Extract the [x, y] coordinate from the center of the cell holding the provided text.  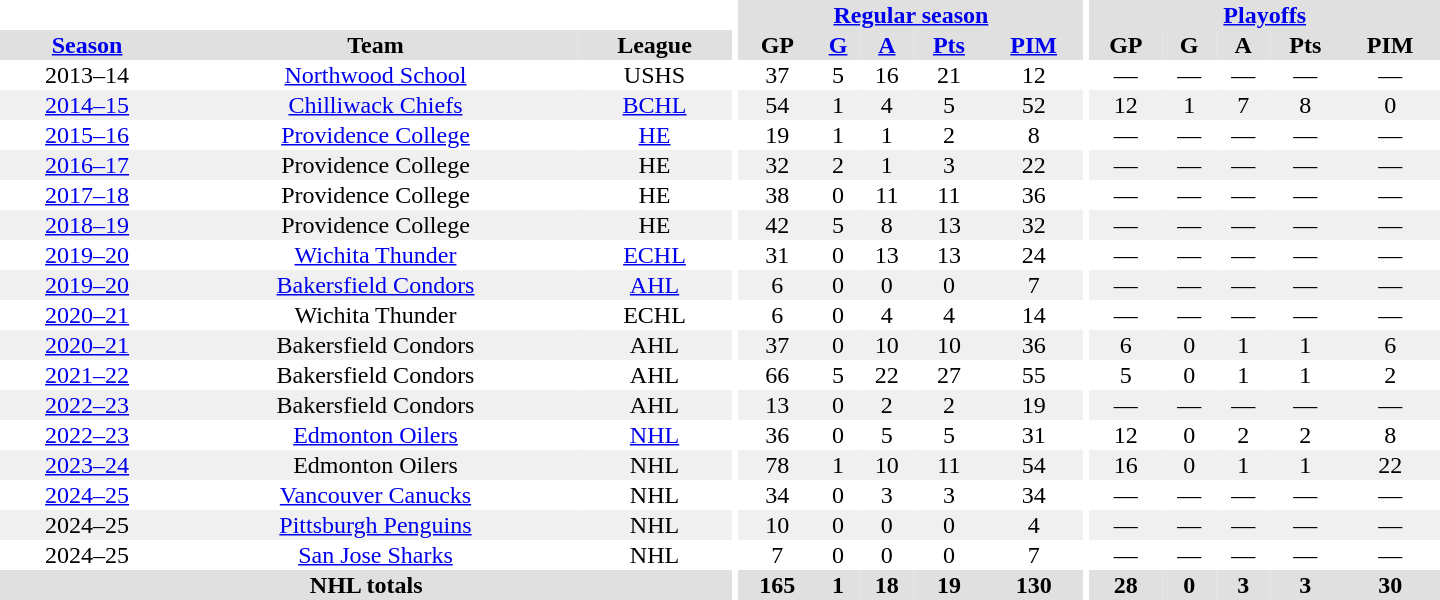
130 [1034, 585]
Northwood School [376, 75]
Playoffs [1264, 15]
18 [887, 585]
Season [87, 45]
66 [777, 375]
30 [1390, 585]
2013–14 [87, 75]
24 [1034, 255]
2016–17 [87, 165]
San Jose Sharks [376, 555]
Chilliwack Chiefs [376, 105]
78 [777, 465]
27 [949, 375]
28 [1126, 585]
Pittsburgh Penguins [376, 525]
2023–24 [87, 465]
Vancouver Canucks [376, 495]
55 [1034, 375]
NHL totals [366, 585]
2014–15 [87, 105]
165 [777, 585]
2018–19 [87, 225]
52 [1034, 105]
BCHL [655, 105]
2021–22 [87, 375]
21 [949, 75]
2015–16 [87, 135]
Team [376, 45]
Regular season [910, 15]
14 [1034, 315]
2017–18 [87, 195]
38 [777, 195]
USHS [655, 75]
League [655, 45]
42 [777, 225]
